Capture the cell that displays the provided text and extract its (X, Y) central coordinate. 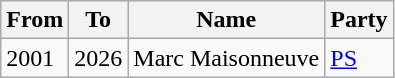
Marc Maisonneuve (226, 58)
To (98, 20)
2026 (98, 58)
Name (226, 20)
From (35, 20)
Party (359, 20)
PS (359, 58)
2001 (35, 58)
